Find where the given text appears and provide that cell's center as [x, y] coordinate. 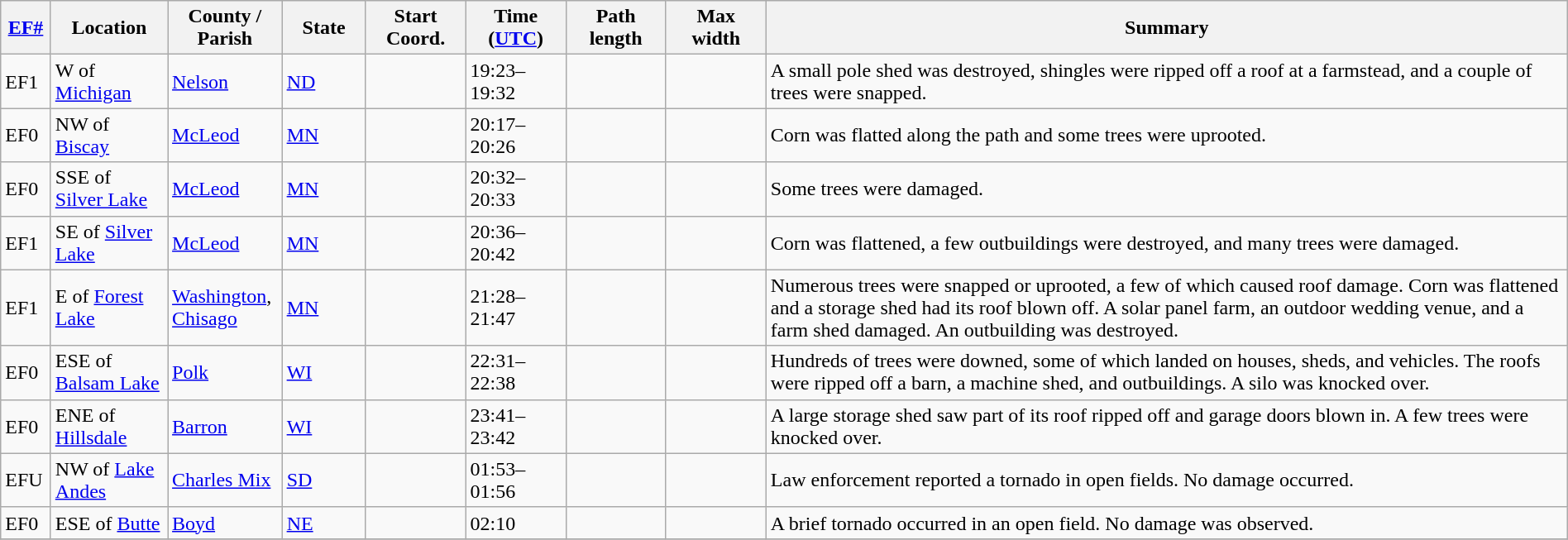
Boyd [225, 523]
ESE of Butte [109, 523]
Corn was flattened, a few outbuildings were destroyed, and many trees were damaged. [1166, 243]
Time (UTC) [516, 28]
EF# [26, 28]
20:32–20:33 [516, 189]
Barron [225, 427]
Start Coord. [415, 28]
SSE of Silver Lake [109, 189]
A brief tornado occurred in an open field. No damage was observed. [1166, 523]
W of Michigan [109, 81]
Max width [716, 28]
23:41–23:42 [516, 427]
22:31–22:38 [516, 372]
Some trees were damaged. [1166, 189]
E of Forest Lake [109, 308]
Nelson [225, 81]
Corn was flatted along the path and some trees were uprooted. [1166, 136]
EFU [26, 480]
Charles Mix [225, 480]
ND [324, 81]
Summary [1166, 28]
Polk [225, 372]
NW of Lake Andes [109, 480]
19:23–19:32 [516, 81]
ESE of Balsam Lake [109, 372]
NE [324, 523]
SD [324, 480]
State [324, 28]
ENE of Hillsdale [109, 427]
Washington, Chisago [225, 308]
02:10 [516, 523]
County / Parish [225, 28]
Path length [615, 28]
20:36–20:42 [516, 243]
Law enforcement reported a tornado in open fields. No damage occurred. [1166, 480]
A large storage shed saw part of its roof ripped off and garage doors blown in. A few trees were knocked over. [1166, 427]
20:17–20:26 [516, 136]
01:53–01:56 [516, 480]
A small pole shed was destroyed, shingles were ripped off a roof at a farmstead, and a couple of trees were snapped. [1166, 81]
21:28–21:47 [516, 308]
NW of Biscay [109, 136]
SE of Silver Lake [109, 243]
Location [109, 28]
